From the cell containing the given text, extract its center point as (x, y) coordinate. 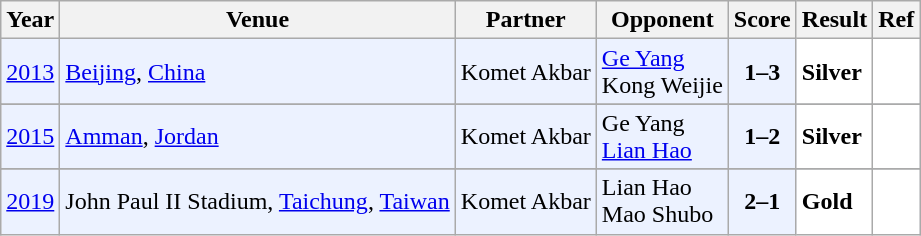
Amman, Jordan (258, 136)
Ge Yang Kong Weijie (662, 72)
Ref (896, 20)
2013 (30, 72)
Gold (834, 202)
1–3 (762, 72)
2–1 (762, 202)
Ge Yang Lian Hao (662, 136)
Lian Hao Mao Shubo (662, 202)
1–2 (762, 136)
John Paul II Stadium, Taichung, Taiwan (258, 202)
Venue (258, 20)
Partner (526, 20)
Result (834, 20)
Beijing, China (258, 72)
2015 (30, 136)
2019 (30, 202)
Score (762, 20)
Year (30, 20)
Opponent (662, 20)
